Locate the cell with the specified text and output its [X, Y] center coordinate. 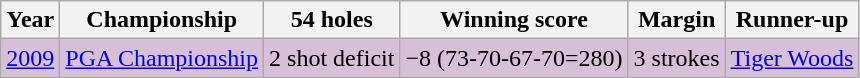
PGA Championship [162, 58]
Runner-up [792, 20]
Year [30, 20]
−8 (73-70-67-70=280) [514, 58]
3 strokes [676, 58]
Margin [676, 20]
2 shot deficit [332, 58]
Tiger Woods [792, 58]
54 holes [332, 20]
Winning score [514, 20]
2009 [30, 58]
Championship [162, 20]
